Find where the given text appears and provide that cell's center as (x, y) coordinate. 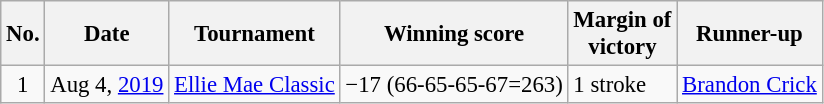
Winning score (454, 34)
Ellie Mae Classic (254, 85)
Tournament (254, 34)
Aug 4, 2019 (107, 85)
1 (23, 85)
−17 (66-65-65-67=263) (454, 85)
Date (107, 34)
Runner-up (750, 34)
Margin ofvictory (622, 34)
1 stroke (622, 85)
Brandon Crick (750, 85)
No. (23, 34)
